Detect which cell encompasses the target text, then output its (X, Y) center coordinate. 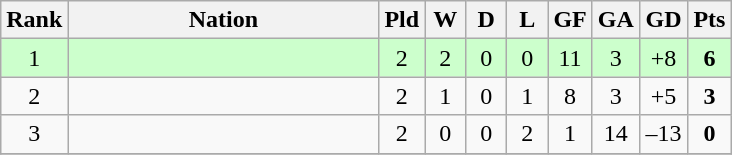
14 (616, 134)
+5 (664, 96)
W (446, 20)
Pts (710, 20)
D (486, 20)
GD (664, 20)
GA (616, 20)
8 (570, 96)
Nation (224, 20)
GF (570, 20)
6 (710, 58)
Pld (402, 20)
+8 (664, 58)
L (528, 20)
Rank (34, 20)
11 (570, 58)
–13 (664, 134)
